Scan for the cell matching the given text and deliver its [X, Y] coordinate at center. 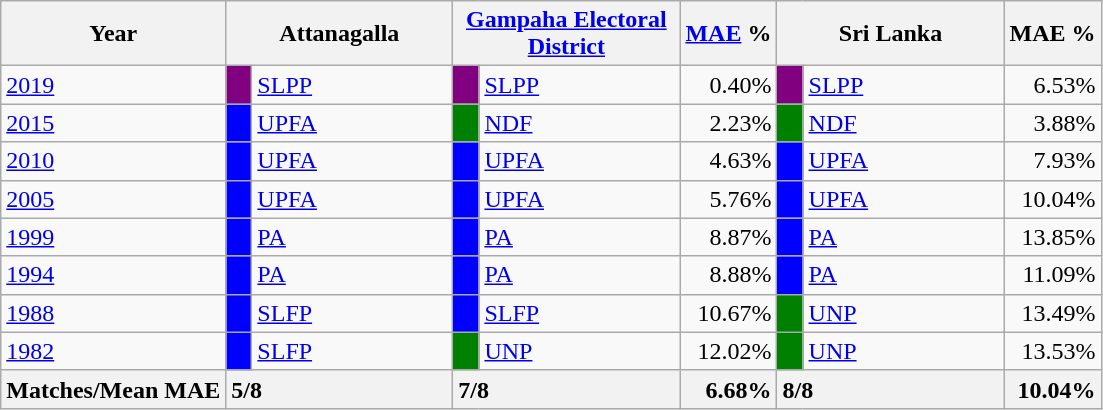
2010 [114, 161]
12.02% [728, 351]
11.09% [1052, 275]
5/8 [340, 389]
13.85% [1052, 237]
Gampaha Electoral District [566, 34]
5.76% [728, 199]
1982 [114, 351]
6.53% [1052, 85]
0.40% [728, 85]
Matches/Mean MAE [114, 389]
2019 [114, 85]
8.88% [728, 275]
10.67% [728, 313]
Year [114, 34]
1999 [114, 237]
7.93% [1052, 161]
8/8 [890, 389]
Sri Lanka [890, 34]
3.88% [1052, 123]
6.68% [728, 389]
7/8 [566, 389]
2005 [114, 199]
2015 [114, 123]
8.87% [728, 237]
2.23% [728, 123]
13.53% [1052, 351]
1994 [114, 275]
13.49% [1052, 313]
4.63% [728, 161]
Attanagalla [340, 34]
1988 [114, 313]
